Find where the given text appears and provide that cell's center as (x, y) coordinate. 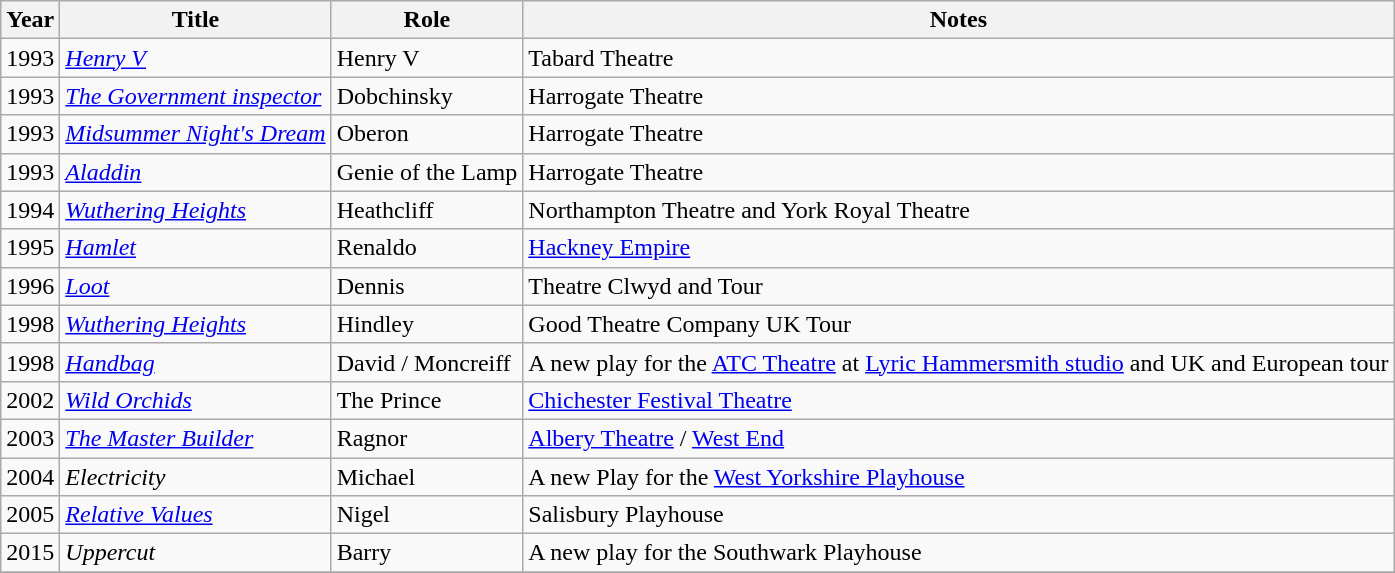
Michael (427, 477)
2004 (30, 477)
Oberon (427, 134)
Loot (196, 286)
Northampton Theatre and York Royal Theatre (958, 210)
Midsummer Night's Dream (196, 134)
Title (196, 20)
Notes (958, 20)
Year (30, 20)
2003 (30, 438)
Nigel (427, 515)
A new play for the Southwark Playhouse (958, 553)
2015 (30, 553)
Hackney Empire (958, 248)
Electricity (196, 477)
Tabard Theatre (958, 58)
David / Moncreiff (427, 362)
Hamlet (196, 248)
Wild Orchids (196, 400)
Heathcliff (427, 210)
Hindley (427, 324)
Handbag (196, 362)
Renaldo (427, 248)
Aladdin (196, 172)
Salisbury Playhouse (958, 515)
The Prince (427, 400)
Dennis (427, 286)
1995 (30, 248)
The Government inspector (196, 96)
Albery Theatre / West End (958, 438)
Theatre Clwyd and Tour (958, 286)
A new play for the ATC Theatre at Lyric Hammersmith studio and UK and European tour (958, 362)
Role (427, 20)
Good Theatre Company UK Tour (958, 324)
The Master Builder (196, 438)
Chichester Festival Theatre (958, 400)
Barry (427, 553)
Dobchinsky (427, 96)
2002 (30, 400)
Genie of the Lamp (427, 172)
1994 (30, 210)
Uppercut (196, 553)
Relative Values (196, 515)
Ragnor (427, 438)
1996 (30, 286)
A new Play for the West Yorkshire Playhouse (958, 477)
2005 (30, 515)
